Return (x, y) of the center of cell containing provided text 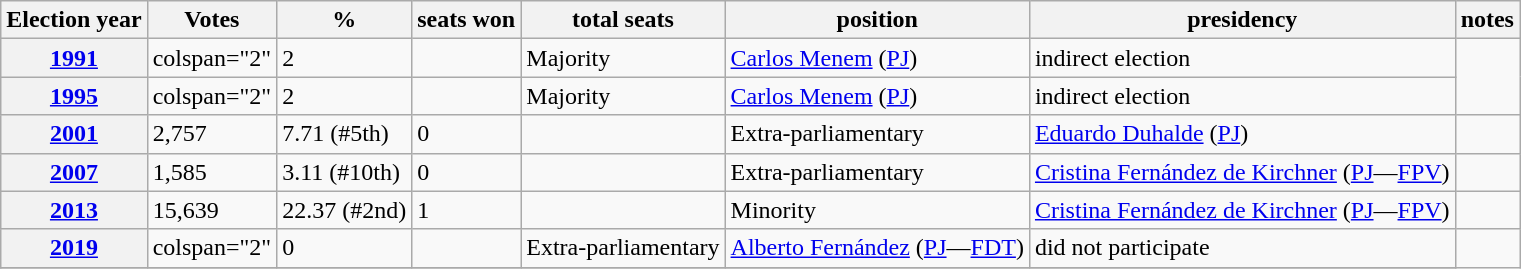
1991 (74, 58)
Eduardo Duhalde (PJ) (1242, 134)
22.37 (#2nd) (344, 210)
did not participate (1242, 248)
15,639 (212, 210)
2013 (74, 210)
% (344, 20)
2007 (74, 172)
Votes (212, 20)
2,757 (212, 134)
1,585 (212, 172)
Election year (74, 20)
2001 (74, 134)
1 (466, 210)
notes (1487, 20)
2019 (74, 248)
total seats (623, 20)
1995 (74, 96)
presidency (1242, 20)
seats won (466, 20)
Alberto Fernández (PJ—FDT) (877, 248)
3.11 (#10th) (344, 172)
position (877, 20)
7.71 (#5th) (344, 134)
Minority (877, 210)
